Find where the given text appears and provide that cell's center as [x, y] coordinate. 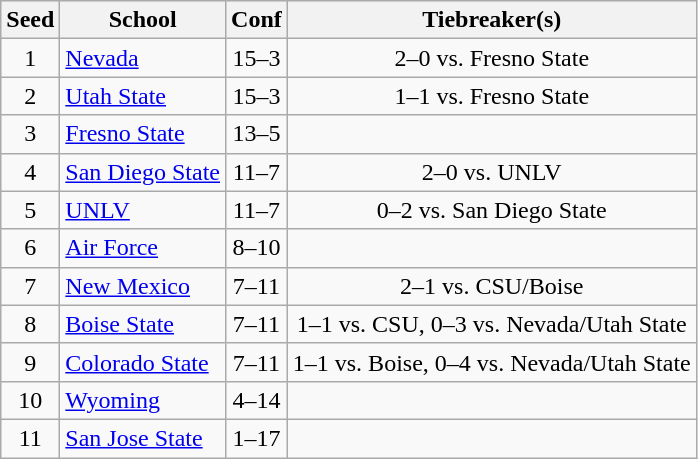
San Diego State [143, 172]
9 [30, 362]
8 [30, 324]
Colorado State [143, 362]
13–5 [257, 134]
New Mexico [143, 286]
Utah State [143, 96]
7 [30, 286]
Conf [257, 20]
5 [30, 210]
Wyoming [143, 400]
Tiebreaker(s) [492, 20]
4–14 [257, 400]
School [143, 20]
Seed [30, 20]
San Jose State [143, 438]
2–0 vs. UNLV [492, 172]
4 [30, 172]
2–1 vs. CSU/Boise [492, 286]
Air Force [143, 248]
1 [30, 58]
0–2 vs. San Diego State [492, 210]
10 [30, 400]
1–17 [257, 438]
3 [30, 134]
UNLV [143, 210]
1–1 vs. Boise, 0–4 vs. Nevada/Utah State [492, 362]
11 [30, 438]
1–1 vs. Fresno State [492, 96]
Boise State [143, 324]
8–10 [257, 248]
6 [30, 248]
Nevada [143, 58]
2 [30, 96]
2–0 vs. Fresno State [492, 58]
1–1 vs. CSU, 0–3 vs. Nevada/Utah State [492, 324]
Fresno State [143, 134]
